Return (x, y) of the center of cell containing provided text 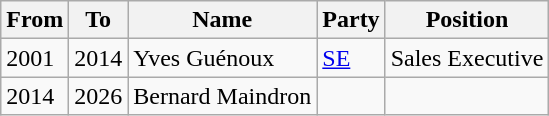
SE (351, 58)
Bernard Maindron (222, 96)
Sales Executive (467, 58)
2001 (35, 58)
2026 (98, 96)
Name (222, 20)
Party (351, 20)
To (98, 20)
From (35, 20)
Position (467, 20)
Yves Guénoux (222, 58)
